From the cell containing the given text, extract its center point as (X, Y) coordinate. 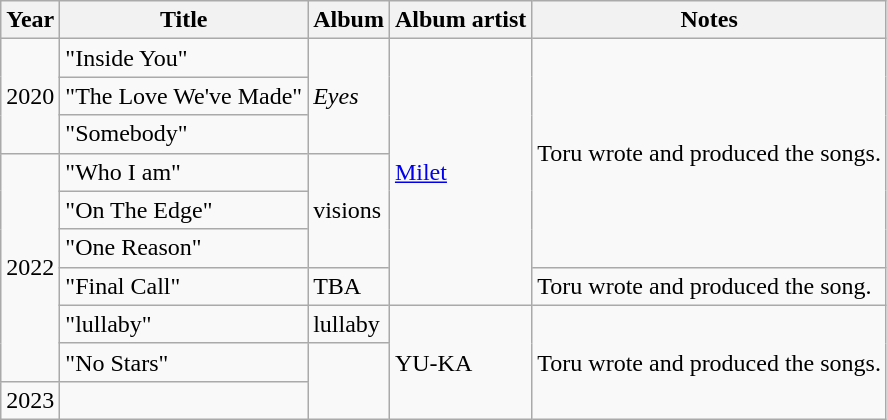
2023 (30, 400)
"Who I am" (184, 172)
"lullaby" (184, 324)
lullaby (349, 324)
Album artist (460, 20)
Notes (710, 20)
"One Reason" (184, 248)
Title (184, 20)
"On The Edge" (184, 210)
"No Stars" (184, 362)
"Final Call" (184, 286)
Year (30, 20)
Toru wrote and produced the song. (710, 286)
Milet (460, 172)
"The Love We've Made" (184, 96)
2020 (30, 96)
TBA (349, 286)
YU-KA (460, 362)
Eyes (349, 96)
"Inside You" (184, 58)
"Somebody" (184, 134)
Album (349, 20)
2022 (30, 267)
visions (349, 210)
